Find where the given text appears and provide that cell's center as (X, Y) coordinate. 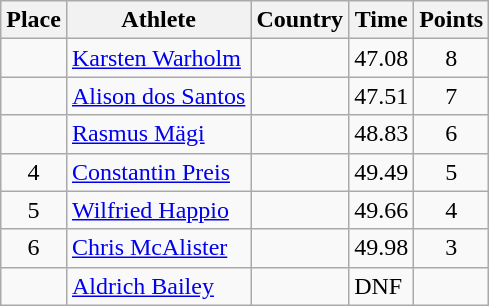
49.66 (382, 210)
Constantin Preis (158, 172)
Wilfried Happio (158, 210)
7 (452, 96)
Place (34, 20)
8 (452, 58)
Alison dos Santos (158, 96)
Athlete (158, 20)
Karsten Warholm (158, 58)
Aldrich Bailey (158, 286)
Rasmus Mägi (158, 134)
47.08 (382, 58)
48.83 (382, 134)
Time (382, 20)
49.49 (382, 172)
49.98 (382, 248)
47.51 (382, 96)
DNF (382, 286)
Points (452, 20)
3 (452, 248)
Chris McAlister (158, 248)
Country (300, 20)
